Identify which cell holds the provided text, then report its [X, Y] central coordinate. 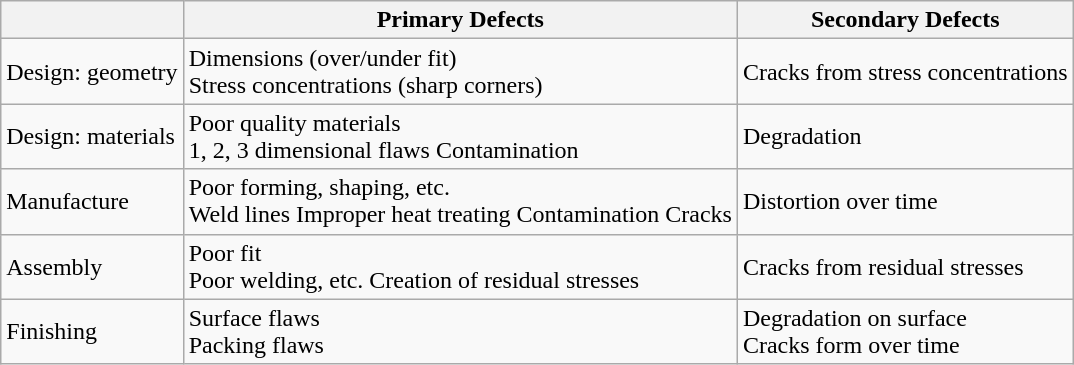
Dimensions (over/under fit)Stress concentrations (sharp corners) [460, 72]
Cracks from residual stresses [905, 266]
Secondary Defects [905, 20]
Degradation on surfaceCracks form over time [905, 332]
Assembly [92, 266]
Manufacture [92, 202]
Cracks from stress concentrations [905, 72]
Primary Defects [460, 20]
Design: geometry [92, 72]
Surface flawsPacking flaws [460, 332]
Distortion over time [905, 202]
Design: materials [92, 136]
Poor quality materials1, 2, 3 dimensional flaws Contamination [460, 136]
Poor fitPoor welding, etc. Creation of residual stresses [460, 266]
Degradation [905, 136]
Poor forming, shaping, etc.Weld lines Improper heat treating Contamination Cracks [460, 202]
Finishing [92, 332]
